Pinpoint the cell where the given text exists, returning its [X, Y] midpoint coordinate. 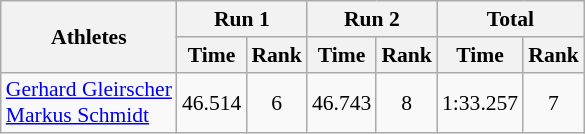
1:33.257 [480, 102]
6 [276, 102]
Total [510, 19]
Run 1 [242, 19]
Gerhard GleirscherMarkus Schmidt [89, 102]
7 [554, 102]
46.514 [212, 102]
8 [406, 102]
Athletes [89, 36]
Run 2 [372, 19]
46.743 [342, 102]
